Identify which cell holds the provided text, then report its [X, Y] central coordinate. 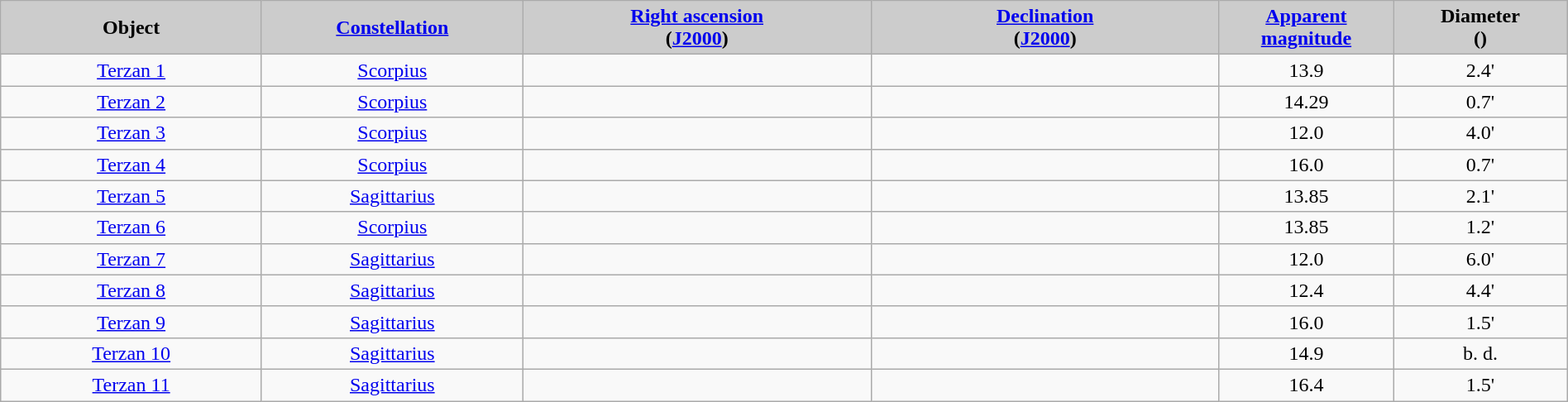
Terzan 1 [131, 70]
b. d. [1480, 353]
Terzan 8 [131, 290]
Terzan 10 [131, 353]
4.0' [1480, 133]
4.4' [1480, 290]
16.4 [1306, 385]
13.9 [1306, 70]
14.9 [1306, 353]
Terzan 4 [131, 165]
14.29 [1306, 102]
Terzan 6 [131, 227]
2.1' [1480, 196]
2.4' [1480, 70]
Terzan 3 [131, 133]
Object [131, 28]
12.4 [1306, 290]
Apparent magnitude [1306, 28]
Terzan 5 [131, 196]
Terzan 7 [131, 259]
Terzan 11 [131, 385]
1.2' [1480, 227]
Terzan 2 [131, 102]
6.0' [1480, 259]
Constellation [392, 28]
Right ascension(J2000) [696, 28]
Terzan 9 [131, 322]
Diameter() [1480, 28]
Declination(J2000) [1045, 28]
